Return the (X, Y) coordinate for the center point of the cell that contains the specified text.  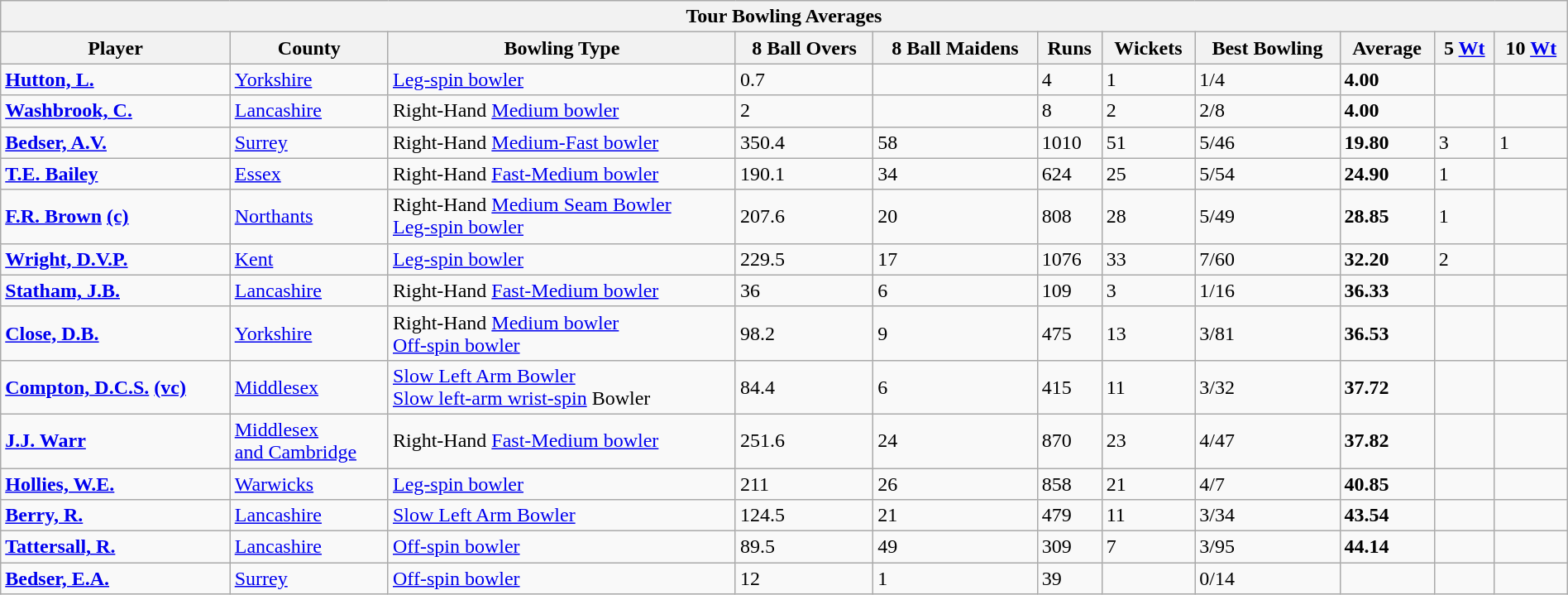
98.2 (804, 333)
4/7 (1267, 484)
40.85 (1387, 484)
Warwicks (309, 484)
3/95 (1267, 547)
Bedser, E.A. (116, 578)
County (309, 48)
28.85 (1387, 217)
Wickets (1148, 48)
Average (1387, 48)
415 (1069, 387)
44.14 (1387, 547)
37.82 (1387, 440)
475 (1069, 333)
Compton, D.C.S. (vc) (116, 387)
58 (956, 142)
624 (1069, 174)
Right-Hand Medium bowler Off-spin bowler (562, 333)
Berry, R. (116, 516)
J.J. Warr (116, 440)
0.7 (804, 79)
10 Wt (1531, 48)
36 (804, 290)
28 (1148, 217)
Hutton, L. (116, 79)
25 (1148, 174)
32.20 (1387, 259)
5 Wt (1464, 48)
2/8 (1267, 111)
3/32 (1267, 387)
229.5 (804, 259)
39 (1069, 578)
Runs (1069, 48)
23 (1148, 440)
24.90 (1387, 174)
84.4 (804, 387)
12 (804, 578)
8 Ball Overs (804, 48)
24 (956, 440)
124.5 (804, 516)
9 (956, 333)
36.53 (1387, 333)
251.6 (804, 440)
Kent (309, 259)
Washbrook, C. (116, 111)
Right-Hand Medium-Fast bowler (562, 142)
Middlesex (309, 387)
Essex (309, 174)
36.33 (1387, 290)
Slow Left Arm Bowler (562, 516)
Wright, D.V.P. (116, 259)
Middlesex and Cambridge (309, 440)
Northants (309, 217)
T.E. Bailey (116, 174)
0/14 (1267, 578)
43.54 (1387, 516)
Right-Hand Medium Seam Bowler Leg-spin bowler (562, 217)
Right-Hand Medium bowler (562, 111)
26 (956, 484)
37.72 (1387, 387)
20 (956, 217)
Hollies, W.E. (116, 484)
207.6 (804, 217)
7 (1148, 547)
Statham, J.B. (116, 290)
Tattersall, R. (116, 547)
51 (1148, 142)
1/4 (1267, 79)
5/46 (1267, 142)
7/60 (1267, 259)
5/54 (1267, 174)
350.4 (804, 142)
F.R. Brown (c) (116, 217)
309 (1069, 547)
89.5 (804, 547)
808 (1069, 217)
3/81 (1267, 333)
8 Ball Maidens (956, 48)
Bowling Type (562, 48)
109 (1069, 290)
49 (956, 547)
Best Bowling (1267, 48)
8 (1069, 111)
190.1 (804, 174)
Bedser, A.V. (116, 142)
5/49 (1267, 217)
1076 (1069, 259)
211 (804, 484)
13 (1148, 333)
1/16 (1267, 290)
858 (1069, 484)
4/47 (1267, 440)
3/34 (1267, 516)
34 (956, 174)
33 (1148, 259)
4 (1069, 79)
1010 (1069, 142)
Close, D.B. (116, 333)
17 (956, 259)
19.80 (1387, 142)
Tour Bowling Averages (784, 17)
870 (1069, 440)
Slow Left Arm Bowler Slow left-arm wrist-spin Bowler (562, 387)
479 (1069, 516)
Player (116, 48)
